For the text-containing cell, return its midpoint in (X, Y) coordinate format. 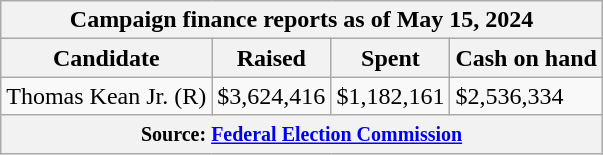
Source: Federal Election Commission (302, 134)
Cash on hand (526, 58)
Campaign finance reports as of May 15, 2024 (302, 20)
Spent (390, 58)
$3,624,416 (272, 96)
$1,182,161 (390, 96)
Raised (272, 58)
Thomas Kean Jr. (R) (106, 96)
$2,536,334 (526, 96)
Candidate (106, 58)
